Locate the cell with the specified text and output its (x, y) center coordinate. 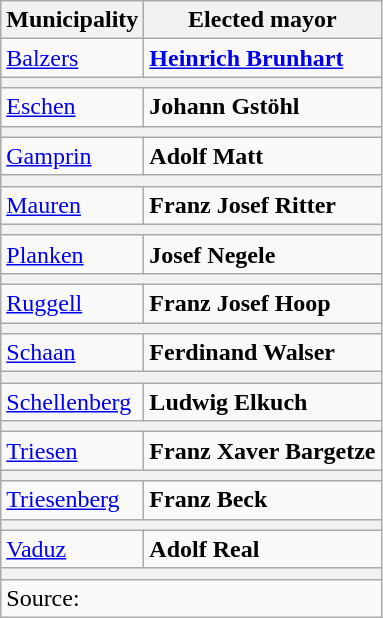
Schaan (72, 353)
Mauren (72, 205)
Heinrich Brunhart (262, 58)
Johann Gstöhl (262, 107)
Municipality (72, 20)
Ruggell (72, 303)
Josef Negele (262, 254)
Adolf Real (262, 549)
Elected mayor (262, 20)
Triesen (72, 451)
Schellenberg (72, 402)
Adolf Matt (262, 156)
Vaduz (72, 549)
Ferdinand Walser (262, 353)
Eschen (72, 107)
Gamprin (72, 156)
Triesenberg (72, 500)
Source: (191, 598)
Franz Josef Hoop (262, 303)
Franz Beck (262, 500)
Planken (72, 254)
Franz Xaver Bargetze (262, 451)
Franz Josef Ritter (262, 205)
Ludwig Elkuch (262, 402)
Balzers (72, 58)
